Determine the (x, y) coordinate at the center of the cell enclosing the given text.  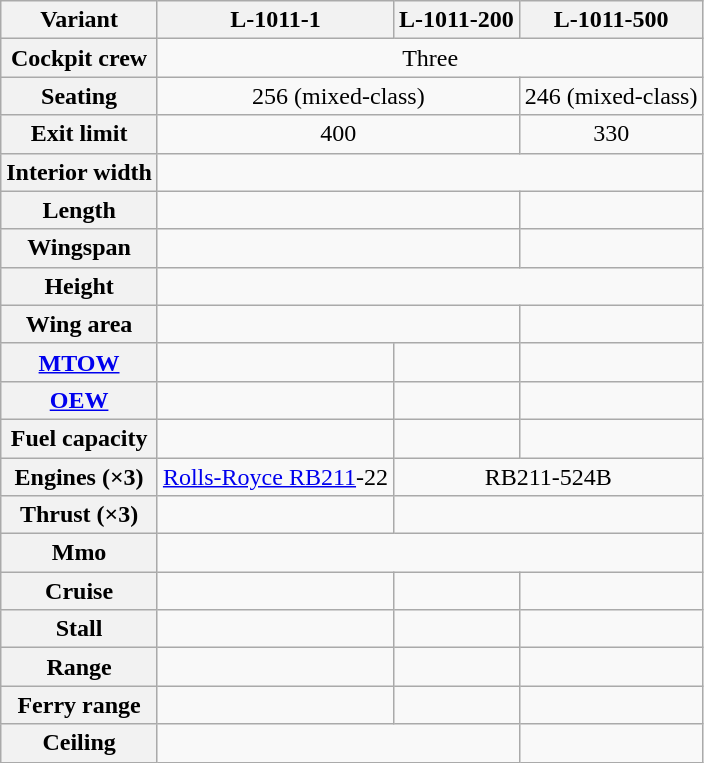
400 (338, 134)
Wing area (80, 324)
Exit limit (80, 134)
Range (80, 667)
Stall (80, 629)
330 (611, 134)
Fuel capacity (80, 438)
Seating (80, 96)
L-1011-1 (275, 20)
Interior width (80, 172)
Variant (80, 20)
Ceiling (80, 743)
OEW (80, 400)
Ferry range (80, 705)
L-1011-500 (611, 20)
246 (mixed-class) (611, 96)
Cockpit crew (80, 58)
Wingspan (80, 248)
Cruise (80, 591)
Engines (×3) (80, 477)
Three (430, 58)
Thrust (×3) (80, 515)
Mmo (80, 553)
Height (80, 286)
Length (80, 210)
256 (mixed-class) (338, 96)
L-1011-200 (457, 20)
MTOW (80, 362)
RB211-524B (548, 477)
Rolls-Royce RB211-22 (275, 477)
